Extract the (x, y) coordinate from the center of the cell holding the provided text.  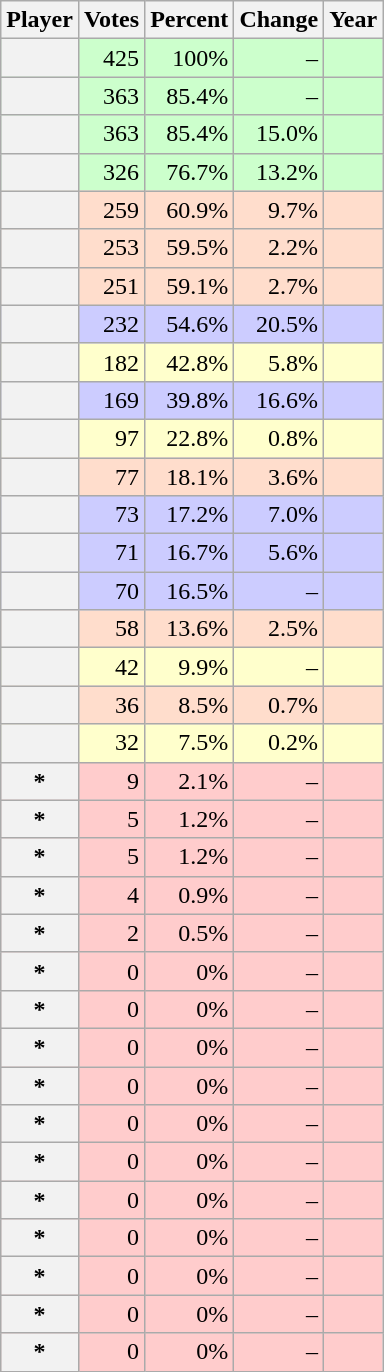
5.8% (279, 362)
36 (111, 705)
Player (40, 20)
253 (111, 248)
0.5% (190, 933)
54.6% (190, 324)
7.0% (279, 515)
326 (111, 172)
42.8% (190, 362)
70 (111, 591)
0.8% (279, 438)
16.5% (190, 591)
425 (111, 58)
39.8% (190, 400)
59.1% (190, 286)
58 (111, 629)
22.8% (190, 438)
9.9% (190, 667)
76.7% (190, 172)
13.6% (190, 629)
18.1% (190, 477)
17.2% (190, 515)
97 (111, 438)
Change (279, 20)
16.7% (190, 553)
3.6% (279, 477)
0.9% (190, 895)
8.5% (190, 705)
2.5% (279, 629)
0.7% (279, 705)
16.6% (279, 400)
100% (190, 58)
4 (111, 895)
0.2% (279, 743)
182 (111, 362)
259 (111, 210)
71 (111, 553)
42 (111, 667)
60.9% (190, 210)
20.5% (279, 324)
2.1% (190, 781)
2.2% (279, 248)
Votes (111, 20)
32 (111, 743)
Percent (190, 20)
59.5% (190, 248)
5.6% (279, 553)
Year (354, 20)
77 (111, 477)
232 (111, 324)
15.0% (279, 134)
2.7% (279, 286)
73 (111, 515)
13.2% (279, 172)
2 (111, 933)
7.5% (190, 743)
251 (111, 286)
9.7% (279, 210)
169 (111, 400)
9 (111, 781)
